Provide the [X, Y] coordinate of the cell's center where the given text is located.  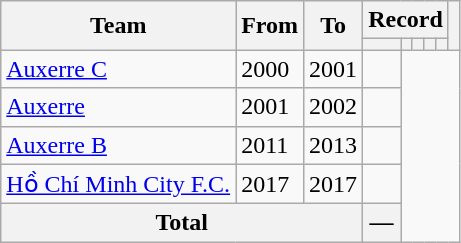
Auxerre [118, 107]
Hồ Chí Minh City F.C. [118, 184]
2011 [270, 145]
Total [182, 223]
Auxerre C [118, 69]
2013 [334, 145]
From [270, 26]
2000 [270, 69]
To [334, 26]
Auxerre B [118, 145]
2002 [334, 107]
Team [118, 26]
— [382, 223]
Record [406, 20]
